Determine the [x, y] coordinate at the center of the cell enclosing the given text.  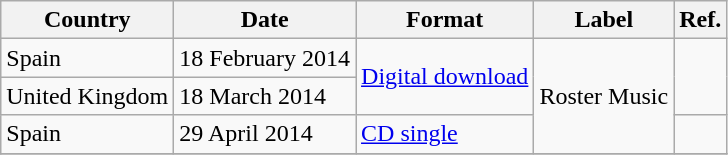
United Kingdom [88, 96]
18 March 2014 [265, 96]
Format [445, 20]
Roster Music [604, 96]
18 February 2014 [265, 58]
Date [265, 20]
Country [88, 20]
Ref. [700, 20]
Label [604, 20]
CD single [445, 134]
29 April 2014 [265, 134]
Digital download [445, 77]
